Return the (X, Y) coordinate for the center point of the cell that contains the specified text.  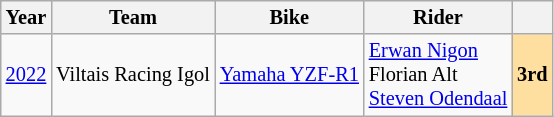
Bike (290, 17)
Team (133, 17)
Erwan Nigon Florian Alt Steven Odendaal (438, 75)
Yamaha YZF-R1 (290, 75)
Rider (438, 17)
2022 (26, 75)
3rd (532, 75)
Viltais Racing Igol (133, 75)
Year (26, 17)
